Find where the given text appears and provide that cell's center as (X, Y) coordinate. 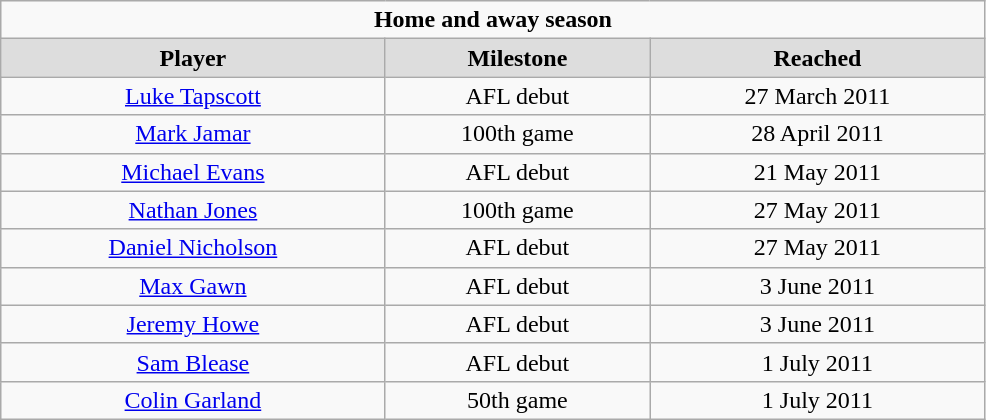
Sam Blease (193, 362)
Daniel Nicholson (193, 248)
Max Gawn (193, 286)
Michael Evans (193, 172)
Colin Garland (193, 400)
Reached (818, 58)
Jeremy Howe (193, 324)
Nathan Jones (193, 210)
Home and away season (493, 20)
50th game (518, 400)
27 March 2011 (818, 96)
Mark Jamar (193, 134)
21 May 2011 (818, 172)
Luke Tapscott (193, 96)
Player (193, 58)
28 April 2011 (818, 134)
Milestone (518, 58)
